Identify which cell holds the provided text, then report its [x, y] central coordinate. 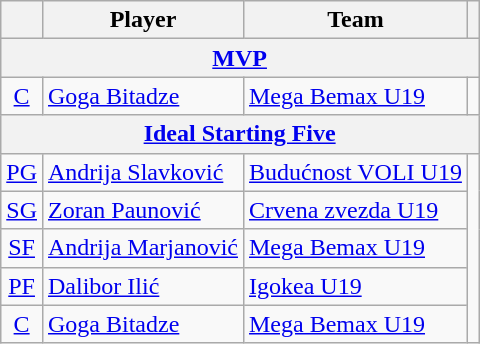
PF [22, 286]
Crvena zvezda U19 [355, 210]
Igokea U19 [355, 286]
Player [142, 20]
SG [22, 210]
Team [355, 20]
Dalibor Ilić [142, 286]
SF [22, 248]
Budućnost VOLI U19 [355, 172]
Ideal Starting Five [240, 134]
Andrija Marjanović [142, 248]
Zoran Paunović [142, 210]
PG [22, 172]
MVP [240, 58]
Andrija Slavković [142, 172]
